Pinpoint the cell where the given text exists, returning its (x, y) midpoint coordinate. 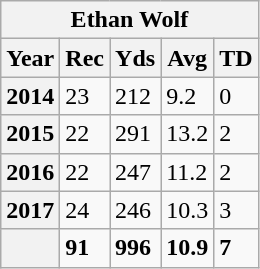
291 (136, 134)
212 (136, 96)
Year (30, 58)
11.2 (188, 172)
247 (136, 172)
246 (136, 210)
Yds (136, 58)
2014 (30, 96)
7 (236, 248)
23 (85, 96)
2016 (30, 172)
2017 (30, 210)
Rec (85, 58)
10.3 (188, 210)
9.2 (188, 96)
10.9 (188, 248)
24 (85, 210)
13.2 (188, 134)
3 (236, 210)
0 (236, 96)
996 (136, 248)
Avg (188, 58)
2015 (30, 134)
TD (236, 58)
91 (85, 248)
Ethan Wolf (130, 20)
